Determine the [X, Y] coordinate at the center of the cell enclosing the given text.  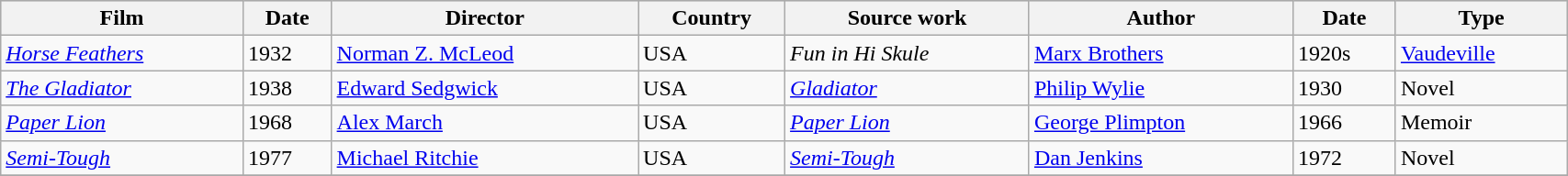
1972 [1344, 158]
1977 [287, 158]
Film [122, 18]
Dan Jenkins [1161, 158]
Edward Sedgwick [485, 88]
1968 [287, 123]
1938 [287, 88]
Horse Feathers [122, 53]
Type [1481, 18]
Country [712, 18]
1920s [1344, 53]
Fun in Hi Skule [908, 53]
Alex March [485, 123]
Norman Z. McLeod [485, 53]
1930 [1344, 88]
Memoir [1481, 123]
The Gladiator [122, 88]
Michael Ritchie [485, 158]
Director [485, 18]
Author [1161, 18]
Gladiator [908, 88]
George Plimpton [1161, 123]
Marx Brothers [1161, 53]
1932 [287, 53]
Vaudeville [1481, 53]
Philip Wylie [1161, 88]
1966 [1344, 123]
Source work [908, 18]
